Identify which cell holds the provided text, then report its (x, y) central coordinate. 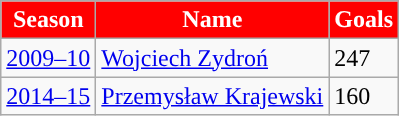
Goals (364, 20)
2009–10 (48, 58)
Season (48, 20)
Name (212, 20)
Wojciech Zydroń (212, 58)
160 (364, 96)
Przemysław Krajewski (212, 96)
2014–15 (48, 96)
247 (364, 58)
